Extract the (x, y) coordinate from the center of the cell holding the provided text.  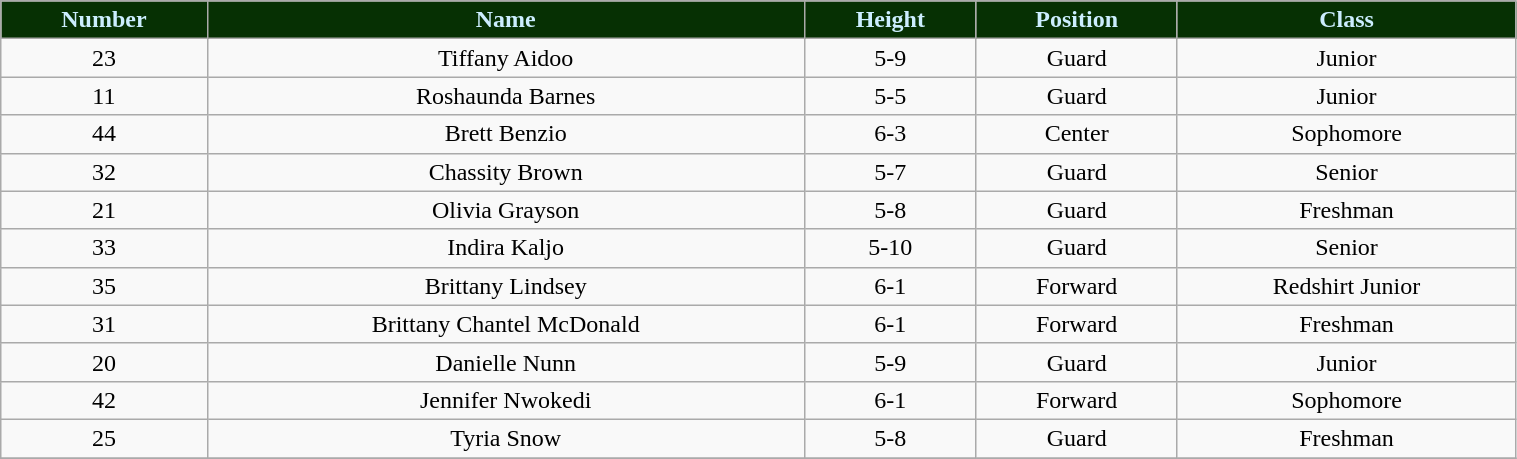
31 (104, 324)
5-10 (890, 248)
Number (104, 20)
23 (104, 58)
Class (1346, 20)
21 (104, 210)
Chassity Brown (506, 172)
Redshirt Junior (1346, 286)
Position (1076, 20)
Jennifer Nwokedi (506, 400)
Danielle Nunn (506, 362)
32 (104, 172)
Center (1076, 134)
35 (104, 286)
Olivia Grayson (506, 210)
5-7 (890, 172)
33 (104, 248)
6-3 (890, 134)
Brett Benzio (506, 134)
Indira Kaljo (506, 248)
11 (104, 96)
20 (104, 362)
Height (890, 20)
5-5 (890, 96)
Brittany Chantel McDonald (506, 324)
25 (104, 438)
Tyria Snow (506, 438)
44 (104, 134)
Brittany Lindsey (506, 286)
Tiffany Aidoo (506, 58)
Name (506, 20)
Roshaunda Barnes (506, 96)
42 (104, 400)
